Return [X, Y] of the center of cell containing provided text 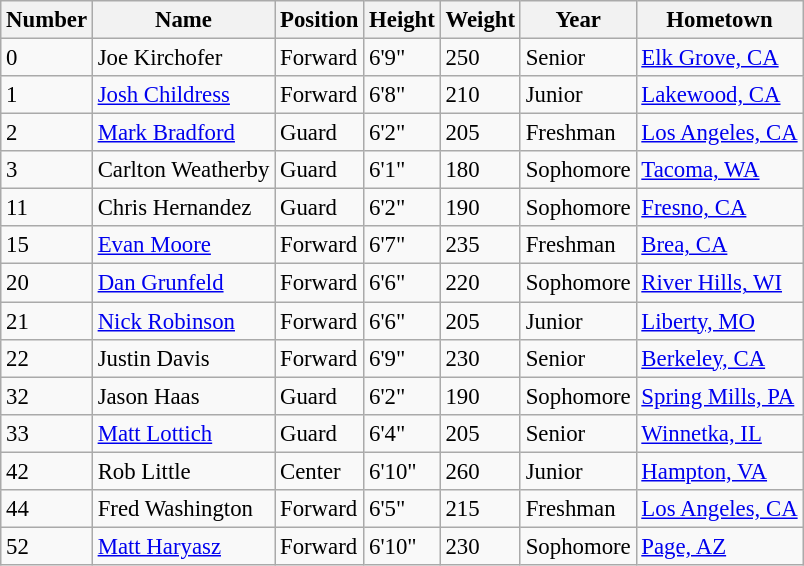
235 [480, 245]
Weight [480, 20]
220 [480, 283]
Josh Childress [183, 95]
11 [47, 208]
6'5" [402, 509]
Dan Grunfeld [183, 283]
Number [47, 20]
210 [480, 95]
Height [402, 20]
250 [480, 58]
42 [47, 471]
Name [183, 20]
Center [320, 471]
44 [47, 509]
1 [47, 95]
Page, AZ [720, 546]
Berkeley, CA [720, 358]
Joe Kirchofer [183, 58]
Liberty, MO [720, 321]
6'8" [402, 95]
Hometown [720, 20]
Lakewood, CA [720, 95]
Fred Washington [183, 509]
Year [578, 20]
22 [47, 358]
21 [47, 321]
Mark Bradford [183, 133]
Carlton Weatherby [183, 170]
Fresno, CA [720, 208]
Winnetka, IL [720, 433]
Rob Little [183, 471]
Chris Hernandez [183, 208]
River Hills, WI [720, 283]
Matt Lottich [183, 433]
Matt Haryasz [183, 546]
52 [47, 546]
215 [480, 509]
6'4" [402, 433]
2 [47, 133]
32 [47, 396]
Position [320, 20]
Hampton, VA [720, 471]
Nick Robinson [183, 321]
15 [47, 245]
260 [480, 471]
Evan Moore [183, 245]
6'7" [402, 245]
Elk Grove, CA [720, 58]
Spring Mills, PA [720, 396]
180 [480, 170]
Justin Davis [183, 358]
Tacoma, WA [720, 170]
20 [47, 283]
33 [47, 433]
0 [47, 58]
3 [47, 170]
6'1" [402, 170]
Brea, CA [720, 245]
Jason Haas [183, 396]
